Search for the cell housing the specified text and yield its [x, y] center coordinate. 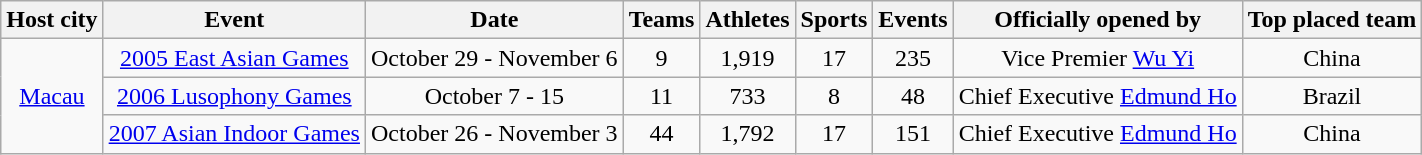
2007 Asian Indoor Games [234, 134]
1,792 [748, 134]
8 [834, 96]
733 [748, 96]
Officially opened by [1098, 20]
1,919 [748, 58]
Athletes [748, 20]
Top placed team [1332, 20]
Vice Premier Wu Yi [1098, 58]
Teams [662, 20]
October 29 - November 6 [494, 58]
October 7 - 15 [494, 96]
151 [913, 134]
2005 East Asian Games [234, 58]
Events [913, 20]
Date [494, 20]
Sports [834, 20]
235 [913, 58]
Brazil [1332, 96]
48 [913, 96]
October 26 - November 3 [494, 134]
Host city [52, 20]
2006 Lusophony Games [234, 96]
11 [662, 96]
9 [662, 58]
44 [662, 134]
Macau [52, 96]
Event [234, 20]
